Detect which cell encompasses the target text, then output its (X, Y) center coordinate. 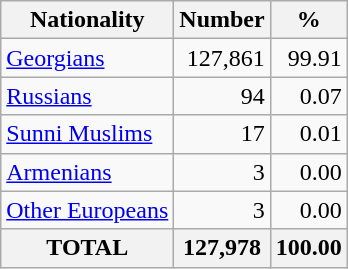
TOTAL (88, 248)
100.00 (308, 248)
0.07 (308, 96)
0.01 (308, 134)
Nationality (88, 20)
99.91 (308, 58)
% (308, 20)
Other Europeans (88, 210)
Armenians (88, 172)
127,978 (222, 248)
94 (222, 96)
17 (222, 134)
Sunni Muslims (88, 134)
127,861 (222, 58)
Number (222, 20)
Georgians (88, 58)
Russians (88, 96)
